For the text-containing cell, return its midpoint in [x, y] coordinate format. 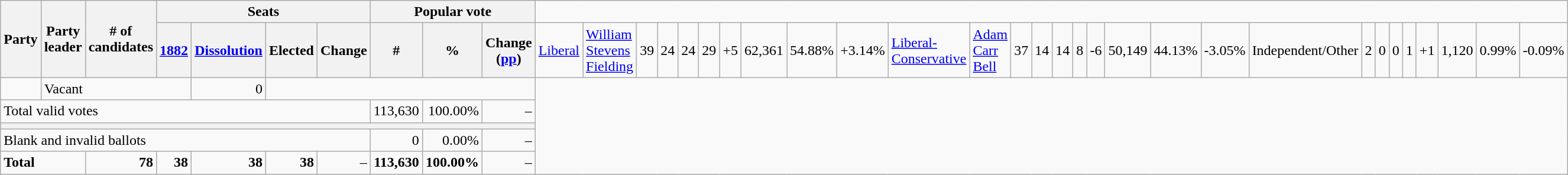
78 [121, 163]
50,149 [1128, 50]
Change [344, 50]
Vacant [116, 89]
Blank and invalid ballots [186, 140]
Adam Carr Bell [990, 50]
44.13% [1175, 50]
1 [1410, 50]
Dissolution [229, 50]
Total valid votes [186, 111]
Liberal-Conservative [929, 50]
8 [1080, 50]
29 [710, 50]
Elected [291, 50]
% [452, 50]
-6 [1096, 50]
William Stevens Fielding [610, 50]
39 [647, 50]
Seats [264, 12]
1,120 [1457, 50]
Party leader [63, 39]
Change (pp) [508, 50]
0.00% [452, 140]
37 [1022, 50]
-0.09% [1543, 50]
2 [1368, 50]
1882 [174, 50]
-3.05% [1225, 50]
Independent/Other [1305, 50]
0.99% [1498, 50]
+5 [731, 50]
Total [43, 163]
Liberal [559, 50]
+3.14% [863, 50]
Popular vote [453, 12]
# ofcandidates [121, 39]
+1 [1427, 50]
54.88% [812, 50]
62,361 [764, 50]
Party [21, 39]
# [396, 50]
